Provide the (x, y) coordinate of the cell's center where the given text is located.  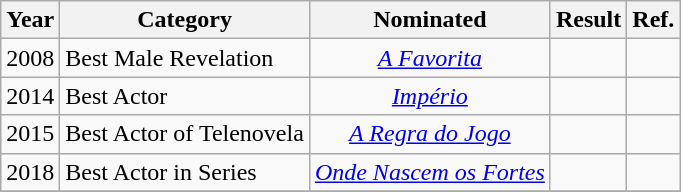
Nominated (430, 20)
Year (30, 20)
Best Male Revelation (185, 58)
Result (588, 20)
Império (430, 96)
Ref. (654, 20)
2015 (30, 134)
Best Actor in Series (185, 172)
2008 (30, 58)
2014 (30, 96)
Best Actor of Telenovela (185, 134)
Onde Nascem os Fortes (430, 172)
Category (185, 20)
A Favorita (430, 58)
Best Actor (185, 96)
A Regra do Jogo (430, 134)
2018 (30, 172)
